For the text-containing cell, return its midpoint in [x, y] coordinate format. 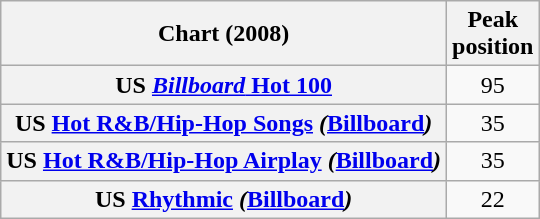
22 [493, 199]
US Billboard Hot 100 [224, 85]
95 [493, 85]
Peakposition [493, 34]
US Hot R&B/Hip-Hop Airplay (Billboard) [224, 161]
US Hot R&B/Hip-Hop Songs (Billboard) [224, 123]
US Rhythmic (Billboard) [224, 199]
Chart (2008) [224, 34]
